Find where the given text appears and provide that cell's center as (x, y) coordinate. 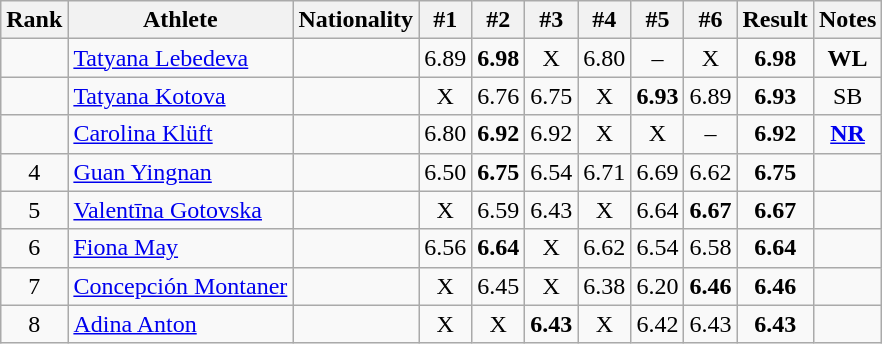
SB (847, 96)
#4 (604, 20)
6.71 (604, 172)
#2 (498, 20)
Result (775, 20)
Tatyana Lebedeva (180, 58)
6.56 (446, 248)
Adina Anton (180, 324)
Nationality (356, 20)
Concepción Montaner (180, 286)
#5 (658, 20)
#1 (446, 20)
6 (34, 248)
8 (34, 324)
Notes (847, 20)
6.45 (498, 286)
6.59 (498, 210)
#6 (710, 20)
6.42 (658, 324)
Valentīna Gotovska (180, 210)
Guan Yingnan (180, 172)
6.58 (710, 248)
Tatyana Kotova (180, 96)
4 (34, 172)
Athlete (180, 20)
7 (34, 286)
#3 (552, 20)
6.38 (604, 286)
6.50 (446, 172)
Carolina Klüft (180, 134)
WL (847, 58)
NR (847, 134)
5 (34, 210)
6.76 (498, 96)
6.20 (658, 286)
Rank (34, 20)
6.69 (658, 172)
Fiona May (180, 248)
